Detect which cell encompasses the target text, then output its (X, Y) center coordinate. 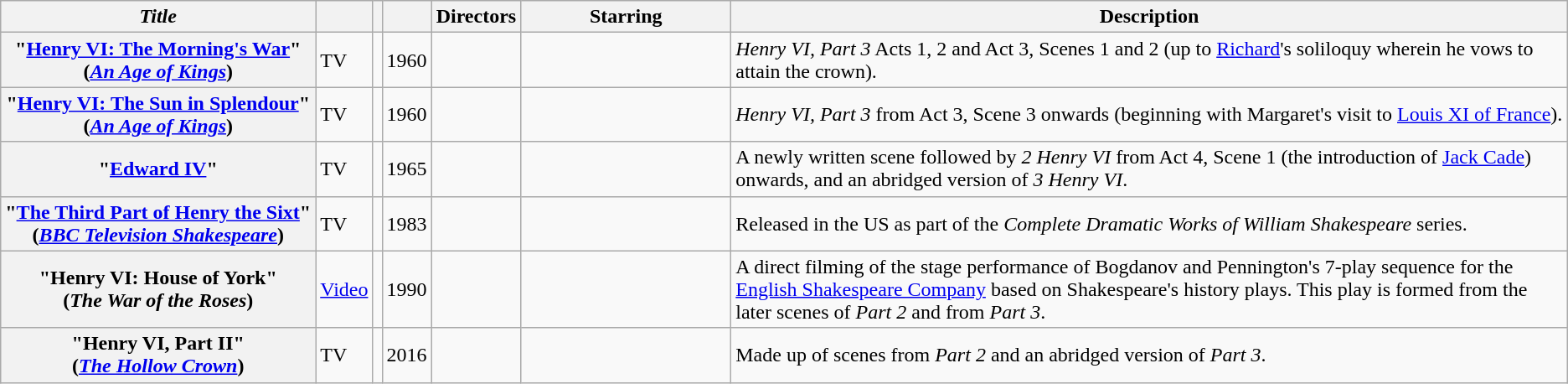
Henry VI, Part 3 Acts 1, 2 and Act 3, Scenes 1 and 2 (up to Richard's soliloquy wherein he vows to attain the crown). (1149, 60)
Description (1149, 17)
"Henry VI: The Morning's War"(An Age of Kings) (158, 60)
Directors (476, 17)
2016 (407, 355)
"Edward IV" (158, 169)
1965 (407, 169)
"Henry VI: House of York"(The War of the Roses) (158, 289)
"Henry VI: The Sun in Splendour"(An Age of Kings) (158, 114)
Video (344, 289)
A newly written scene followed by 2 Henry VI from Act 4, Scene 1 (the introduction of Jack Cade) onwards, and an abridged version of 3 Henry VI. (1149, 169)
Made up of scenes from Part 2 and an abridged version of Part 3. (1149, 355)
Henry VI, Part 3 from Act 3, Scene 3 onwards (beginning with Margaret's visit to Louis XI of France). (1149, 114)
"Henry VI, Part II"(The Hollow Crown) (158, 355)
1983 (407, 223)
1990 (407, 289)
Starring (627, 17)
"The Third Part of Henry the Sixt"(BBC Television Shakespeare) (158, 223)
Title (158, 17)
Released in the US as part of the Complete Dramatic Works of William Shakespeare series. (1149, 223)
